Capture the cell that displays the provided text and extract its [X, Y] central coordinate. 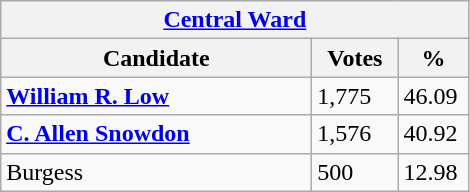
Central Ward [235, 20]
Burgess [156, 172]
500 [355, 172]
William R. Low [156, 96]
12.98 [434, 172]
% [434, 58]
1,576 [355, 134]
Candidate [156, 58]
1,775 [355, 96]
Votes [355, 58]
46.09 [434, 96]
C. Allen Snowdon [156, 134]
40.92 [434, 134]
